Scan for the cell matching the given text and deliver its (x, y) coordinate at center. 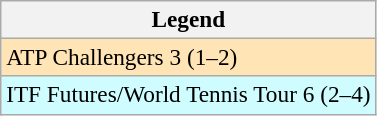
ITF Futures/World Tennis Tour 6 (2–4) (188, 95)
Legend (188, 19)
ATP Challengers 3 (1–2) (188, 57)
